Scan for the cell matching the given text and deliver its [X, Y] coordinate at center. 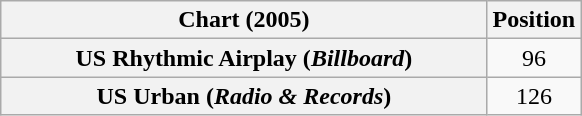
126 [534, 96]
Chart (2005) [244, 20]
US Urban (Radio & Records) [244, 96]
US Rhythmic Airplay (Billboard) [244, 58]
96 [534, 58]
Position [534, 20]
